Output the (x, y) coordinate of the center of the cell containing the given text.  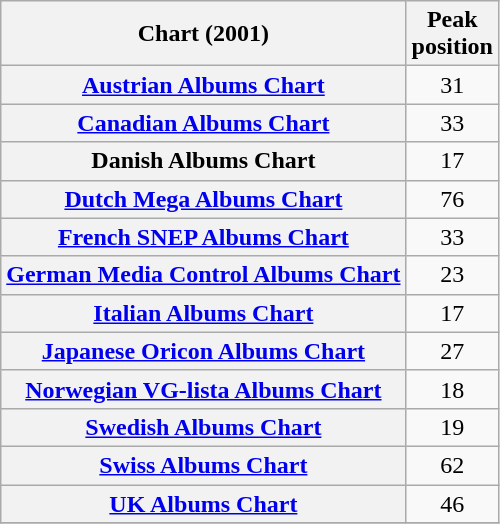
Swiss Albums Chart (204, 465)
Dutch Mega Albums Chart (204, 199)
19 (452, 427)
Austrian Albums Chart (204, 85)
Chart (2001) (204, 34)
German Media Control Albums Chart (204, 275)
31 (452, 85)
Japanese Oricon Albums Chart (204, 351)
18 (452, 389)
French SNEP Albums Chart (204, 237)
46 (452, 503)
27 (452, 351)
Italian Albums Chart (204, 313)
62 (452, 465)
23 (452, 275)
Swedish Albums Chart (204, 427)
UK Albums Chart (204, 503)
Norwegian VG-lista Albums Chart (204, 389)
76 (452, 199)
Danish Albums Chart (204, 161)
Peakposition (452, 34)
Canadian Albums Chart (204, 123)
